Find where the given text appears and provide that cell's center as (X, Y) coordinate. 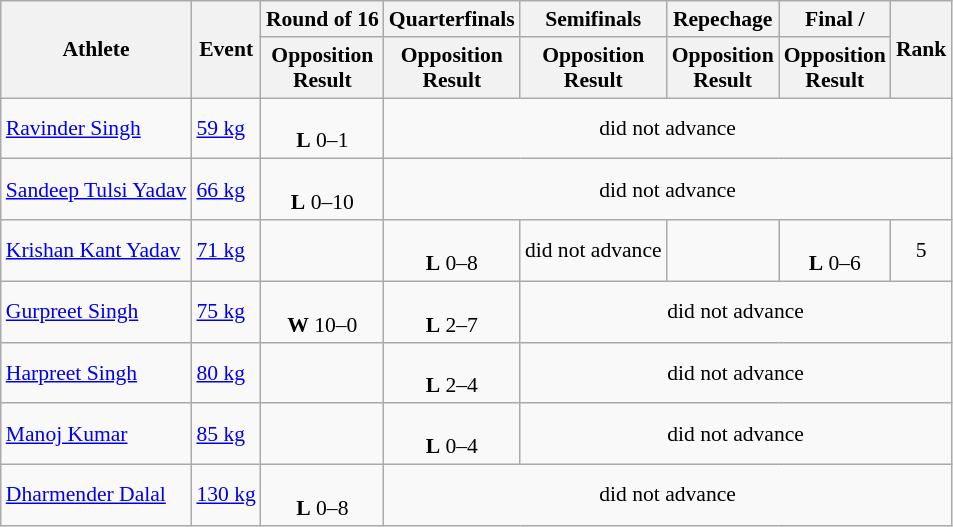
Rank (922, 50)
Quarterfinals (452, 19)
Krishan Kant Yadav (96, 250)
Final / (835, 19)
W 10–0 (322, 312)
Repechage (723, 19)
Round of 16 (322, 19)
59 kg (226, 128)
130 kg (226, 496)
Event (226, 50)
Gurpreet Singh (96, 312)
Harpreet Singh (96, 372)
Ravinder Singh (96, 128)
85 kg (226, 434)
L 2–7 (452, 312)
Sandeep Tulsi Yadav (96, 190)
71 kg (226, 250)
L 0–6 (835, 250)
L 0–1 (322, 128)
L 0–10 (322, 190)
75 kg (226, 312)
L 2–4 (452, 372)
L 0–4 (452, 434)
Semifinals (594, 19)
Dharmender Dalal (96, 496)
5 (922, 250)
80 kg (226, 372)
Athlete (96, 50)
Manoj Kumar (96, 434)
66 kg (226, 190)
